Scan for the cell matching the given text and deliver its [X, Y] coordinate at center. 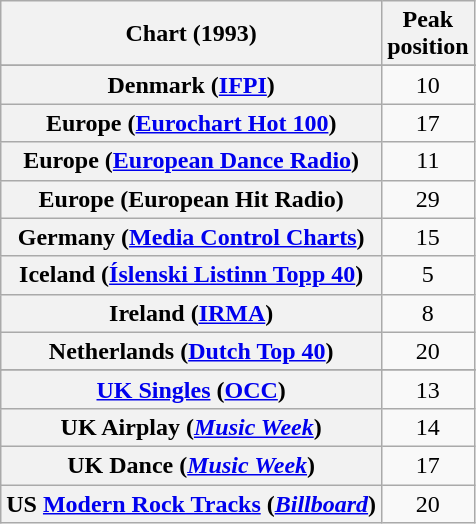
UK Dance (Music Week) [192, 465]
29 [428, 199]
US Modern Rock Tracks (Billboard) [192, 503]
11 [428, 161]
Peakposition [428, 34]
Europe (European Dance Radio) [192, 161]
10 [428, 85]
Ireland (IRMA) [192, 313]
14 [428, 427]
Germany (Media Control Charts) [192, 237]
5 [428, 275]
Chart (1993) [192, 34]
Europe (Eurochart Hot 100) [192, 123]
UK Airplay (Music Week) [192, 427]
8 [428, 313]
Denmark (IFPI) [192, 85]
Iceland (Íslenski Listinn Topp 40) [192, 275]
13 [428, 389]
Netherlands (Dutch Top 40) [192, 351]
15 [428, 237]
UK Singles (OCC) [192, 389]
Europe (European Hit Radio) [192, 199]
